Detect which cell encompasses the target text, then output its [X, Y] center coordinate. 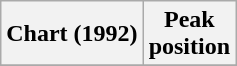
Chart (1992) [72, 34]
Peakposition [189, 34]
